Return the (X, Y) coordinate for the center point of the cell that contains the specified text.  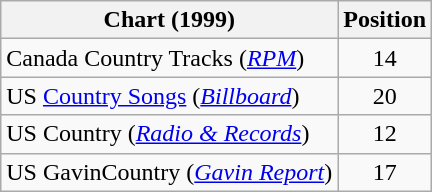
Canada Country Tracks (RPM) (170, 58)
14 (385, 58)
12 (385, 134)
17 (385, 172)
Chart (1999) (170, 20)
US Country (Radio & Records) (170, 134)
US GavinCountry (Gavin Report) (170, 172)
20 (385, 96)
Position (385, 20)
US Country Songs (Billboard) (170, 96)
